Pinpoint the cell where the given text exists, returning its (x, y) midpoint coordinate. 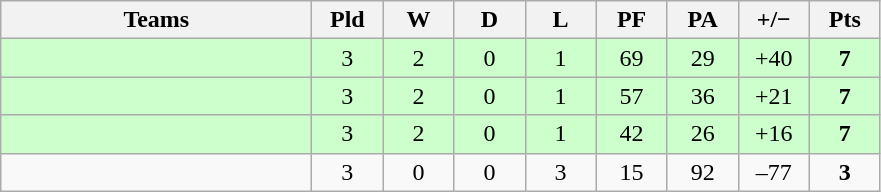
15 (632, 172)
29 (702, 58)
92 (702, 172)
–77 (774, 172)
36 (702, 96)
26 (702, 134)
42 (632, 134)
57 (632, 96)
+16 (774, 134)
+40 (774, 58)
L (560, 20)
69 (632, 58)
D (490, 20)
+/− (774, 20)
Teams (156, 20)
+21 (774, 96)
PF (632, 20)
W (418, 20)
PA (702, 20)
Pld (348, 20)
Pts (844, 20)
